For the text-containing cell, return its midpoint in [x, y] coordinate format. 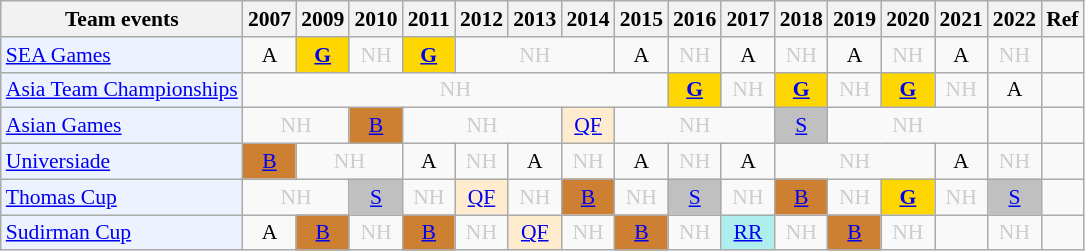
SEA Games [122, 55]
2014 [588, 19]
Team events [122, 19]
Thomas Cup [122, 197]
2022 [1014, 19]
2009 [322, 19]
2007 [270, 19]
2020 [908, 19]
2017 [748, 19]
2013 [534, 19]
Asian Games [122, 126]
2018 [802, 19]
Asia Team Championships [122, 90]
2021 [960, 19]
2012 [482, 19]
2015 [642, 19]
RR [748, 233]
Sudirman Cup [122, 233]
2019 [854, 19]
2011 [429, 19]
Ref [1062, 19]
2016 [694, 19]
Universiade [122, 162]
2010 [376, 19]
